For the text-containing cell, return its midpoint in (x, y) coordinate format. 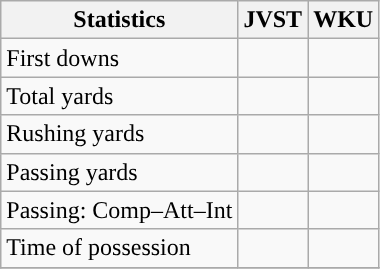
First downs (120, 58)
WKU (344, 20)
JVST (273, 20)
Passing: Comp–Att–Int (120, 210)
Passing yards (120, 172)
Rushing yards (120, 134)
Statistics (120, 20)
Total yards (120, 96)
Time of possession (120, 248)
